Capture the cell that displays the provided text and extract its (X, Y) central coordinate. 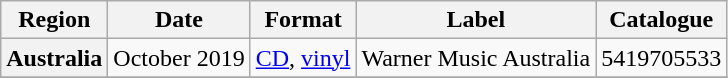
Australia (54, 58)
Warner Music Australia (476, 58)
Region (54, 20)
5419705533 (662, 58)
Date (179, 20)
Label (476, 20)
Format (303, 20)
Catalogue (662, 20)
October 2019 (179, 58)
CD, vinyl (303, 58)
